Locate the cell with the specified text and output its [x, y] center coordinate. 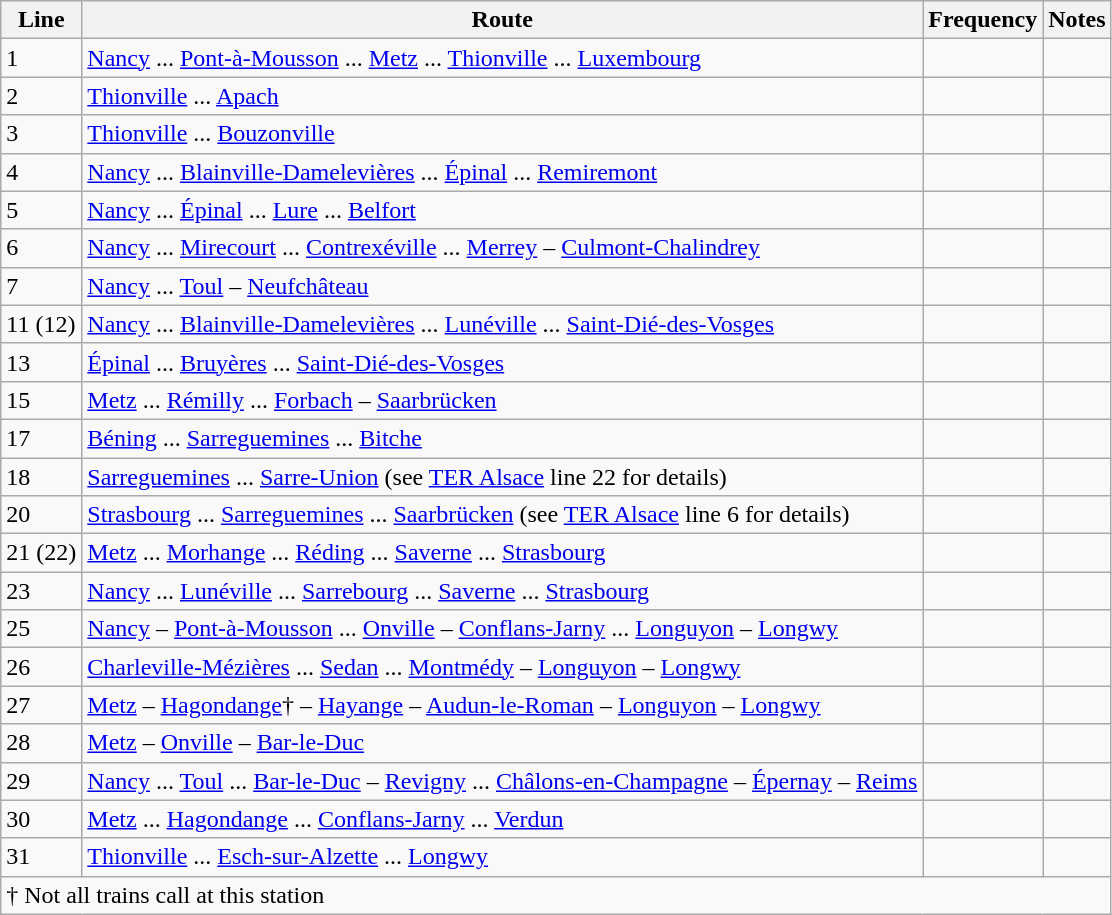
Nancy ... Pont-à-Mousson ... Metz ... Thionville ... Luxembourg [502, 58]
13 [42, 362]
Thionville ... Apach [502, 96]
29 [42, 781]
Nancy ... Mirecourt ... Contrexéville ... Merrey – Culmont-Chalindrey [502, 248]
3 [42, 134]
30 [42, 819]
31 [42, 857]
Nancy ... Blainville-Damelevières ... Épinal ... Remiremont [502, 172]
Strasbourg ... Sarreguemines ... Saarbrücken (see TER Alsace line 6 for details) [502, 515]
5 [42, 210]
27 [42, 705]
4 [42, 172]
28 [42, 743]
† Not all trains call at this station [556, 895]
Thionville ... Esch-sur-Alzette ... Longwy [502, 857]
21 (22) [42, 553]
Metz ... Morhange ... Réding ... Saverne ... Strasbourg [502, 553]
Metz – Hagondange† – Hayange – Audun-le-Roman – Longuyon – Longwy [502, 705]
25 [42, 629]
11 (12) [42, 324]
2 [42, 96]
20 [42, 515]
7 [42, 286]
18 [42, 477]
Charleville-Mézières ... Sedan ... Montmédy – Longuyon – Longwy [502, 667]
Sarreguemines ... Sarre-Union (see TER Alsace line 22 for details) [502, 477]
15 [42, 400]
Nancy ... Blainville-Damelevières ... Lunéville ... Saint-Dié-des-Vosges [502, 324]
Thionville ... Bouzonville [502, 134]
Metz ... Rémilly ... Forbach – Saarbrücken [502, 400]
Metz – Onville – Bar-le-Duc [502, 743]
Nancy ... Lunéville ... Sarrebourg ... Saverne ... Strasbourg [502, 591]
Notes [1077, 20]
Line [42, 20]
23 [42, 591]
17 [42, 438]
Nancy ... Toul – Neufchâteau [502, 286]
26 [42, 667]
Metz ... Hagondange ... Conflans-Jarny ... Verdun [502, 819]
Route [502, 20]
6 [42, 248]
Nancy – Pont-à-Mousson ... Onville – Conflans-Jarny ... Longuyon – Longwy [502, 629]
1 [42, 58]
Nancy ... Toul ... Bar-le-Duc – Revigny ... Châlons-en-Champagne – Épernay – Reims [502, 781]
Épinal ... Bruyères ... Saint-Dié-des-Vosges [502, 362]
Béning ... Sarreguemines ... Bitche [502, 438]
Frequency [983, 20]
Nancy ... Épinal ... Lure ... Belfort [502, 210]
